Search for the cell housing the specified text and yield its [X, Y] center coordinate. 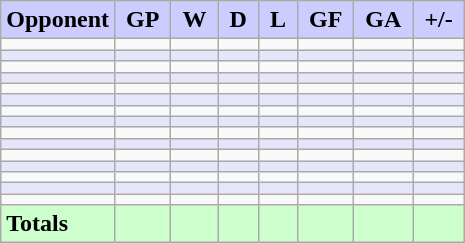
GP [143, 20]
D [238, 20]
Totals [58, 224]
GF [325, 20]
L [278, 20]
W [194, 20]
GA [384, 20]
Opponent [58, 20]
+/- [438, 20]
